Return the [x, y] coordinate for the center point of the cell that contains the specified text.  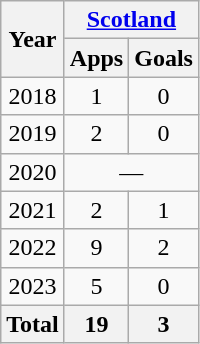
Total [33, 324]
2020 [33, 172]
— [131, 172]
2018 [33, 96]
2019 [33, 134]
Scotland [131, 20]
2022 [33, 248]
Year [33, 39]
2021 [33, 210]
5 [96, 286]
Goals [164, 58]
3 [164, 324]
Apps [96, 58]
2023 [33, 286]
19 [96, 324]
9 [96, 248]
